Locate the cell with the specified text and output its (X, Y) center coordinate. 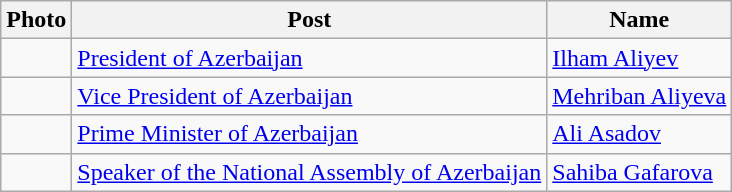
Vice President of Azerbaijan (310, 96)
Speaker of the National Assembly of Azerbaijan (310, 172)
Photo (36, 20)
Prime Minister of Azerbaijan (310, 134)
Name (640, 20)
President of Azerbaijan (310, 58)
Ilham Aliyev (640, 58)
Post (310, 20)
Ali Asadov (640, 134)
Sahiba Gafarova (640, 172)
Mehriban Aliyeva (640, 96)
